Scan for the cell matching the given text and deliver its (X, Y) coordinate at center. 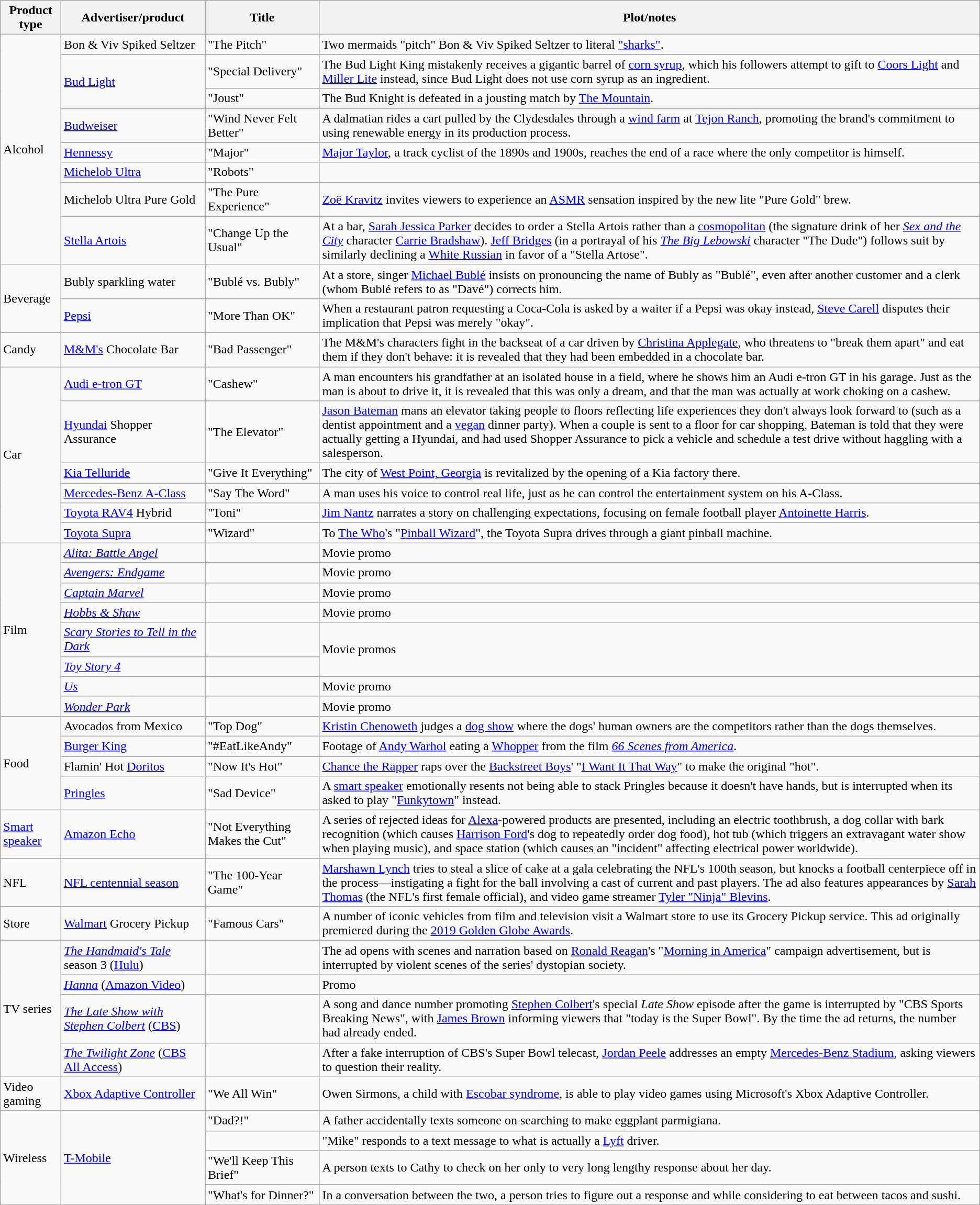
Toy Story 4 (133, 666)
The Handmaid's Tale season 3 (Hulu) (133, 958)
Alita: Battle Angel (133, 553)
Owen Sirmons, a child with Escobar syndrome, is able to play video games using Microsoft's Xbox Adaptive Controller. (649, 1094)
Xbox Adaptive Controller (133, 1094)
"Dad?!" (262, 1121)
Pepsi (133, 315)
Wonder Park (133, 706)
Avocados from Mexico (133, 726)
NFL (31, 883)
"Robots" (262, 172)
Film (31, 630)
Audi e-tron GT (133, 383)
Zoë Kravitz invites viewers to experience an ASMR sensation inspired by the new lite "Pure Gold" brew. (649, 199)
T-Mobile (133, 1158)
Michelob Ultra Pure Gold (133, 199)
"Sad Device" (262, 794)
Michelob Ultra (133, 172)
"Famous Cars" (262, 923)
Smart speaker (31, 834)
Flamin' Hot Doritos (133, 766)
"The Pitch" (262, 44)
Avengers: Endgame (133, 573)
"Bad Passenger" (262, 350)
"Top Dog" (262, 726)
Hobbs & Shaw (133, 612)
Scary Stories to Tell in the Dark (133, 640)
"We All Win" (262, 1094)
Us (133, 686)
Budweiser (133, 126)
TV series (31, 1009)
To The Who's "Pinball Wizard", the Toyota Supra drives through a giant pinball machine. (649, 533)
In a conversation between the two, a person tries to figure out a response and while considering to eat between tacos and sushi. (649, 1195)
"Now It's Hot" (262, 766)
Kristin Chenoweth judges a dog show where the dogs' human owners are the competitors rather than the dogs themselves. (649, 726)
"Change Up the Usual" (262, 240)
NFL centennial season (133, 883)
Bubly sparkling water (133, 282)
The Twilight Zone (CBS All Access) (133, 1059)
A man uses his voice to control real life, just as he can control the entertainment system on his A-Class. (649, 493)
"Say The Word" (262, 493)
"Mike" responds to a text message to what is actually a Lyft driver. (649, 1141)
"We'll Keep This Brief" (262, 1167)
"Bublé vs. Bubly" (262, 282)
Store (31, 923)
"Wizard" (262, 533)
Major Taylor, a track cyclist of the 1890s and 1900s, reaches the end of a race where the only competitor is himself. (649, 152)
Amazon Echo (133, 834)
"Toni" (262, 513)
"Wind Never Felt Better" (262, 126)
The Bud Knight is defeated in a jousting match by The Mountain. (649, 98)
"Joust" (262, 98)
Walmart Grocery Pickup (133, 923)
Car (31, 454)
Bon & Viv Spiked Seltzer (133, 44)
The city of West Point, Georgia is revitalized by the opening of a Kia factory there. (649, 473)
"Not Everything Makes the Cut" (262, 834)
Hennessy (133, 152)
"Cashew" (262, 383)
Movie promos (649, 649)
Hyundai Shopper Assurance (133, 432)
Promo (649, 985)
"The 100-Year Game" (262, 883)
Captain Marvel (133, 593)
A person texts to Cathy to check on her only to very long lengthy response about her day. (649, 1167)
"The Pure Experience" (262, 199)
"What's for Dinner?" (262, 1195)
Alcohol (31, 150)
"Major" (262, 152)
Bud Light (133, 82)
Food (31, 763)
Burger King (133, 746)
Jim Nantz narrates a story on challenging expectations, focusing on female football player Antoinette Harris. (649, 513)
Product type (31, 18)
Beverage (31, 298)
"More Than OK" (262, 315)
Chance the Rapper raps over the Backstreet Boys' "I Want It That Way" to make the original "hot". (649, 766)
"Give It Everything" (262, 473)
Hanna (Amazon Video) (133, 985)
Mercedes-Benz A-Class (133, 493)
Toyota Supra (133, 533)
Plot/notes (649, 18)
Advertiser/product (133, 18)
"Special Delivery" (262, 71)
Two mermaids "pitch" Bon & Viv Spiked Seltzer to literal "sharks". (649, 44)
M&M's Chocolate Bar (133, 350)
Candy (31, 350)
Kia Telluride (133, 473)
The Late Show with Stephen Colbert (CBS) (133, 1019)
Title (262, 18)
"#EatLikeAndy" (262, 746)
"The Elevator" (262, 432)
Video gaming (31, 1094)
Footage of Andy Warhol eating a Whopper from the film 66 Scenes from America. (649, 746)
Stella Artois (133, 240)
A father accidentally texts someone on searching to make eggplant parmigiana. (649, 1121)
Pringles (133, 794)
Toyota RAV4 Hybrid (133, 513)
Wireless (31, 1158)
